Pinpoint the cell where the given text exists, returning its (x, y) midpoint coordinate. 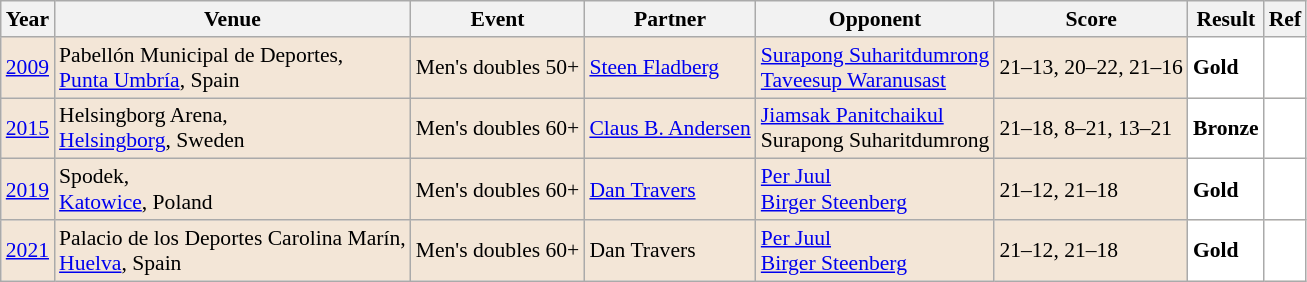
Pabellón Municipal de Deportes,Punta Umbría, Spain (232, 68)
Helsingborg Arena,Helsingborg, Sweden (232, 128)
Bronze (1226, 128)
Jiamsak Panitchaikul Surapong Suharitdumrong (876, 128)
21–18, 8–21, 13–21 (1091, 128)
Partner (670, 19)
Ref (1285, 19)
Opponent (876, 19)
Spodek,Katowice, Poland (232, 190)
Event (498, 19)
Palacio de los Deportes Carolina Marín,Huelva, Spain (232, 250)
2015 (28, 128)
2019 (28, 190)
Score (1091, 19)
Result (1226, 19)
2021 (28, 250)
Men's doubles 50+ (498, 68)
Venue (232, 19)
21–13, 20–22, 21–16 (1091, 68)
2009 (28, 68)
Claus B. Andersen (670, 128)
Surapong Suharitdumrong Taveesup Waranusast (876, 68)
Steen Fladberg (670, 68)
Year (28, 19)
